Determine the (X, Y) coordinate at the center of the cell enclosing the given text.  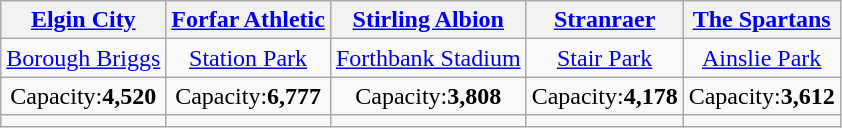
Forfar Athletic (248, 20)
Ainslie Park (762, 58)
Stair Park (604, 58)
Stirling Albion (428, 20)
Capacity:3,808 (428, 96)
Stranraer (604, 20)
Forthbank Stadium (428, 58)
Borough Briggs (84, 58)
Capacity:6,777 (248, 96)
Capacity:4,520 (84, 96)
Elgin City (84, 20)
The Spartans (762, 20)
Capacity:4,178 (604, 96)
Capacity:3,612 (762, 96)
Station Park (248, 58)
